Pinpoint the cell where the given text exists, returning its (x, y) midpoint coordinate. 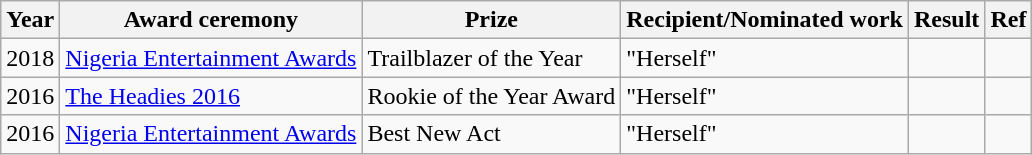
Result (946, 20)
The Headies 2016 (211, 96)
Rookie of the Year Award (492, 96)
2018 (30, 58)
Award ceremony (211, 20)
Trailblazer of the Year (492, 58)
Recipient/Nominated work (765, 20)
Ref (1008, 20)
Best New Act (492, 134)
Year (30, 20)
Prize (492, 20)
